From the cell containing the given text, extract its center point as (X, Y) coordinate. 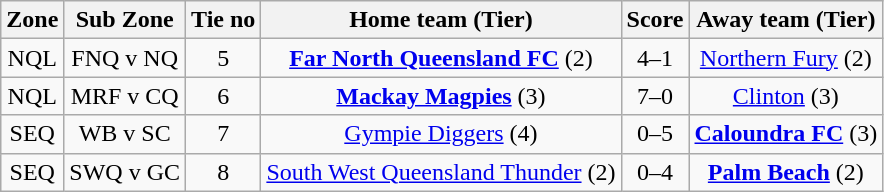
SWQ v GC (125, 172)
South West Queensland Thunder (2) (441, 172)
Mackay Magpies (3) (441, 96)
Zone (32, 20)
Sub Zone (125, 20)
MRF v CQ (125, 96)
Gympie Diggers (4) (441, 134)
Far North Queensland FC (2) (441, 58)
WB v SC (125, 134)
Home team (Tier) (441, 20)
7–0 (655, 96)
FNQ v NQ (125, 58)
Clinton (3) (786, 96)
Palm Beach (2) (786, 172)
8 (224, 172)
7 (224, 134)
Northern Fury (2) (786, 58)
Away team (Tier) (786, 20)
0–5 (655, 134)
Caloundra FC (3) (786, 134)
Score (655, 20)
4–1 (655, 58)
Tie no (224, 20)
6 (224, 96)
0–4 (655, 172)
5 (224, 58)
